Find where the given text appears and provide that cell's center as (x, y) coordinate. 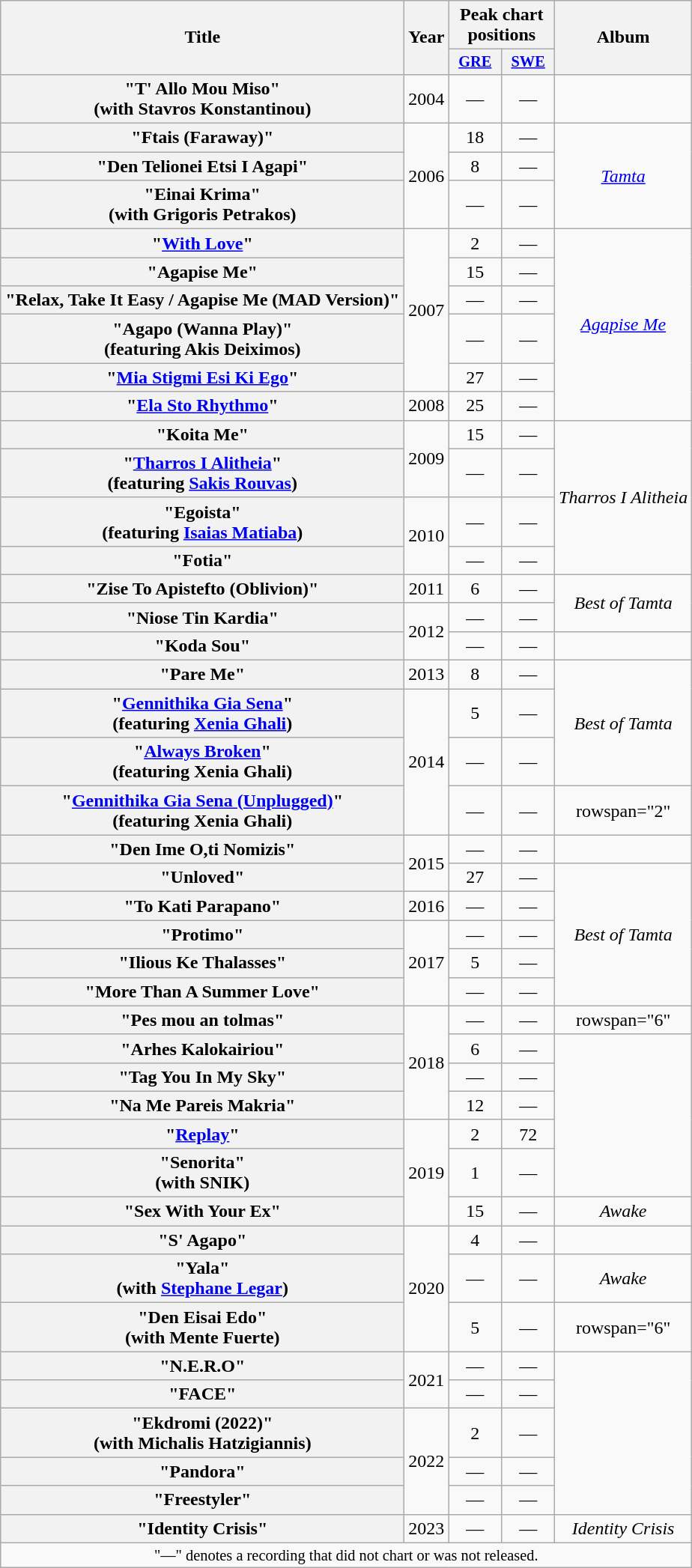
"Zise To Apistefto (Oblivion)" (202, 589)
"Pes mou an tolmas" (202, 1020)
2011 (427, 589)
GRE (475, 62)
"Einai Krima"(with Grigoris Petrakos) (202, 205)
"Koda Sou" (202, 645)
rowspan="2" (623, 810)
"Den Eisai Edo"(with Mente Fuerte) (202, 1327)
"Koita Me" (202, 434)
Tamta (623, 177)
"Tag You In My Sky" (202, 1077)
12 (475, 1105)
"Egoista"(featuring Isaias Matiaba) (202, 521)
"Relax, Take It Easy / Agapise Me (MAD Version)" (202, 300)
2016 (427, 906)
2015 (427, 863)
2008 (427, 406)
4 (475, 1240)
"Tharros I Alitheia"(featuring Sakis Rouvas) (202, 473)
Title (202, 37)
2007 (427, 310)
"Identity Crisis" (202, 1528)
"To Kati Parapano" (202, 906)
2013 (427, 675)
"T' Allo Mou Miso"(with Stavros Konstantinou) (202, 99)
2022 (427, 1462)
18 (475, 138)
2010 (427, 536)
"FACE" (202, 1394)
"Pare Me" (202, 675)
"Ela Sto Rhythmo" (202, 406)
"Pandora" (202, 1471)
"Always Broken"(featuring Xenia Ghali) (202, 762)
2019 (427, 1173)
2004 (427, 99)
"With Love" (202, 243)
"Sex With Your Ex" (202, 1212)
"Freestyler" (202, 1500)
72 (529, 1134)
2014 (427, 762)
2012 (427, 631)
"Niose Tin Kardia" (202, 617)
"Fotia" (202, 560)
Identity Crisis (623, 1528)
"Unloved" (202, 878)
"Mia Stigmi Esi Ki Ego" (202, 377)
"Arhes Kalokairiou" (202, 1048)
Year (427, 37)
Album (623, 37)
"Ftais (Faraway)" (202, 138)
"Den Ime O,ti Nomizis" (202, 849)
2023 (427, 1528)
"Protimo" (202, 935)
Tharros I Alitheia (623, 497)
2020 (427, 1289)
2021 (427, 1380)
"N.E.R.O" (202, 1366)
"Replay" (202, 1134)
"—" denotes a recording that did not chart or was not released. (346, 1555)
"Ilious Ke Thalasses" (202, 963)
"Agapise Me" (202, 272)
"Gennithika Gia Sena (Unplugged)"(featuring Xenia Ghali) (202, 810)
Agapise Me (623, 325)
Peak chart positions (502, 25)
"More Than A Summer Love" (202, 991)
"Agapo (Wanna Play)"(featuring Akis Deiximos) (202, 338)
"Den Telionei Etsi I Agapi" (202, 166)
"Na Me Pareis Makria" (202, 1105)
"S' Agapo" (202, 1240)
2018 (427, 1063)
"Senorita"(with SNIK) (202, 1173)
2017 (427, 963)
"Yala"(with Stephane Legar) (202, 1279)
2009 (427, 458)
"Gennithika Gia Sena"(featuring Xenia Ghali) (202, 713)
2006 (427, 177)
25 (475, 406)
1 (475, 1173)
SWE (529, 62)
"Ekdromi (2022)"(with Michalis Hatzigiannis) (202, 1433)
